Locate the cell with the specified text and output its (X, Y) center coordinate. 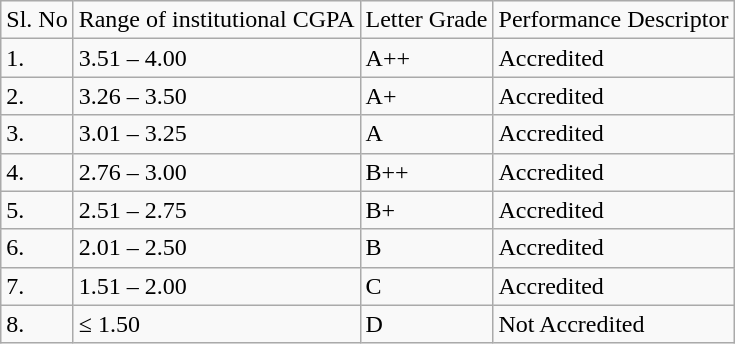
2.01 – 2.50 (216, 248)
7. (37, 286)
3.01 – 3.25 (216, 134)
Not Accredited (614, 324)
Performance Descriptor (614, 20)
Range of institutional CGPA (216, 20)
1. (37, 58)
B (426, 248)
3.26 – 3.50 (216, 96)
3.51 – 4.00 (216, 58)
B+ (426, 210)
D (426, 324)
Sl. No (37, 20)
B++ (426, 172)
2.76 – 3.00 (216, 172)
3. (37, 134)
4. (37, 172)
A (426, 134)
8. (37, 324)
2. (37, 96)
2.51 – 2.75 (216, 210)
A++ (426, 58)
6. (37, 248)
C (426, 286)
5. (37, 210)
A+ (426, 96)
≤ 1.50 (216, 324)
1.51 – 2.00 (216, 286)
Letter Grade (426, 20)
